For the text-containing cell, return its midpoint in (X, Y) coordinate format. 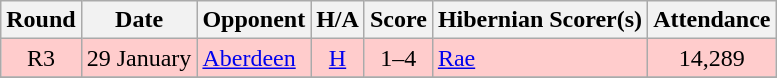
R3 (41, 58)
Hibernian Scorer(s) (540, 20)
14,289 (712, 58)
H/A (338, 20)
H (338, 58)
Attendance (712, 20)
Rae (540, 58)
Round (41, 20)
Score (398, 20)
1–4 (398, 58)
Aberdeen (254, 58)
Opponent (254, 20)
29 January (139, 58)
Date (139, 20)
